From the cell containing the given text, extract its center point as (x, y) coordinate. 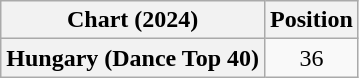
Position (312, 20)
Hungary (Dance Top 40) (133, 58)
Chart (2024) (133, 20)
36 (312, 58)
